Pinpoint the cell where the given text exists, returning its [x, y] midpoint coordinate. 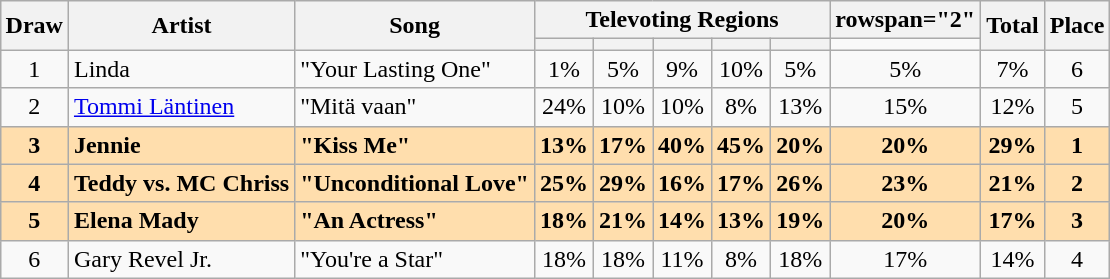
Jennie [181, 145]
Tommi Läntinen [181, 107]
25% [564, 183]
45% [742, 145]
7% [1013, 69]
40% [682, 145]
Linda [181, 69]
23% [906, 183]
24% [564, 107]
rowspan="2" [906, 20]
"An Actress" [415, 221]
26% [800, 183]
"Unconditional Love" [415, 183]
19% [800, 221]
11% [682, 259]
Place [1077, 26]
15% [906, 107]
Artist [181, 26]
"Your Lasting One" [415, 69]
Gary Revel Jr. [181, 259]
Televoting Regions [682, 20]
"You're a Star" [415, 259]
"Mitä vaan" [415, 107]
Total [1013, 26]
"Kiss Me" [415, 145]
9% [682, 69]
Teddy vs. MC Chriss [181, 183]
12% [1013, 107]
Song [415, 26]
Elena Mady [181, 221]
Draw [34, 26]
1% [564, 69]
16% [682, 183]
